Output the (x, y) coordinate of the center of the cell containing the given text.  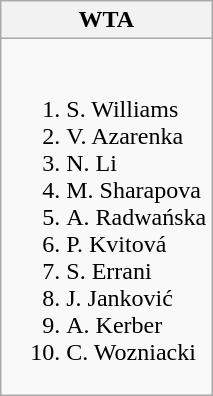
WTA (106, 20)
S. Williams V. Azarenka N. Li M. Sharapova A. Radwańska P. Kvitová S. Errani J. Janković A. Kerber C. Wozniacki (106, 217)
